Locate the cell with the specified text and output its [x, y] center coordinate. 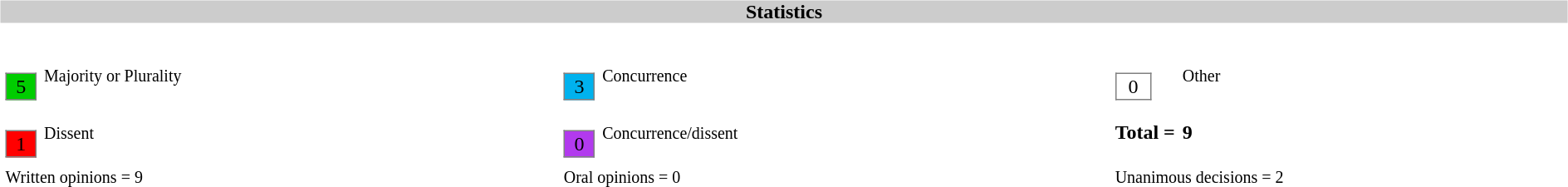
Statistics [784, 12]
Concurrence/dissent [855, 132]
Dissent [301, 132]
Total = [1145, 132]
Concurrence [855, 76]
Majority or Plurality [301, 76]
Other [1373, 76]
9 [1373, 132]
